Return [X, Y] of the center of cell containing provided text 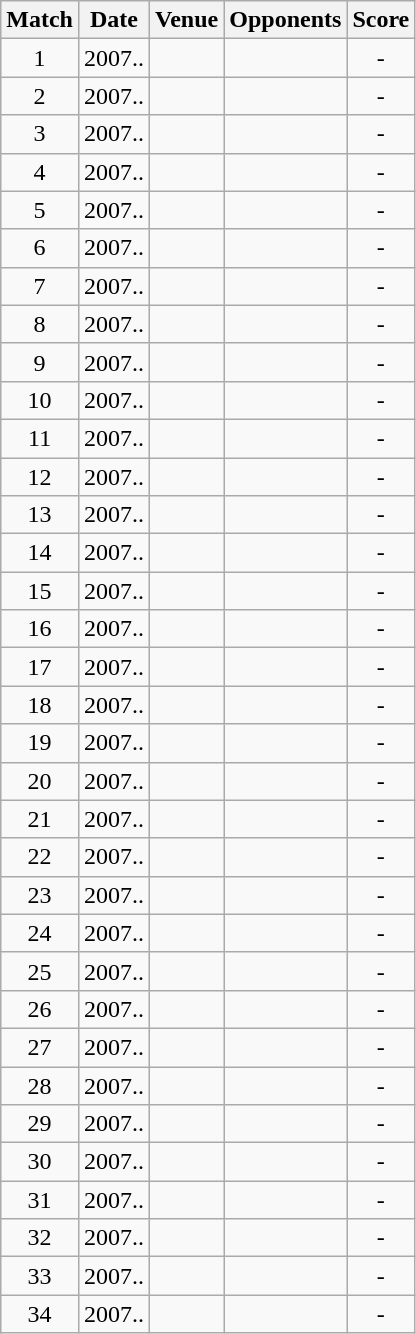
32 [40, 1238]
Match [40, 20]
4 [40, 172]
9 [40, 362]
14 [40, 553]
18 [40, 705]
13 [40, 515]
21 [40, 819]
27 [40, 1047]
3 [40, 134]
5 [40, 210]
Venue [187, 20]
Score [381, 20]
28 [40, 1085]
16 [40, 629]
Opponents [286, 20]
12 [40, 477]
7 [40, 286]
31 [40, 1200]
25 [40, 971]
Date [114, 20]
23 [40, 895]
22 [40, 857]
6 [40, 248]
11 [40, 438]
33 [40, 1276]
15 [40, 591]
19 [40, 743]
10 [40, 400]
26 [40, 1009]
2 [40, 96]
29 [40, 1124]
20 [40, 781]
17 [40, 667]
34 [40, 1314]
24 [40, 933]
30 [40, 1162]
1 [40, 58]
8 [40, 324]
